From the cell containing the given text, extract its center point as [X, Y] coordinate. 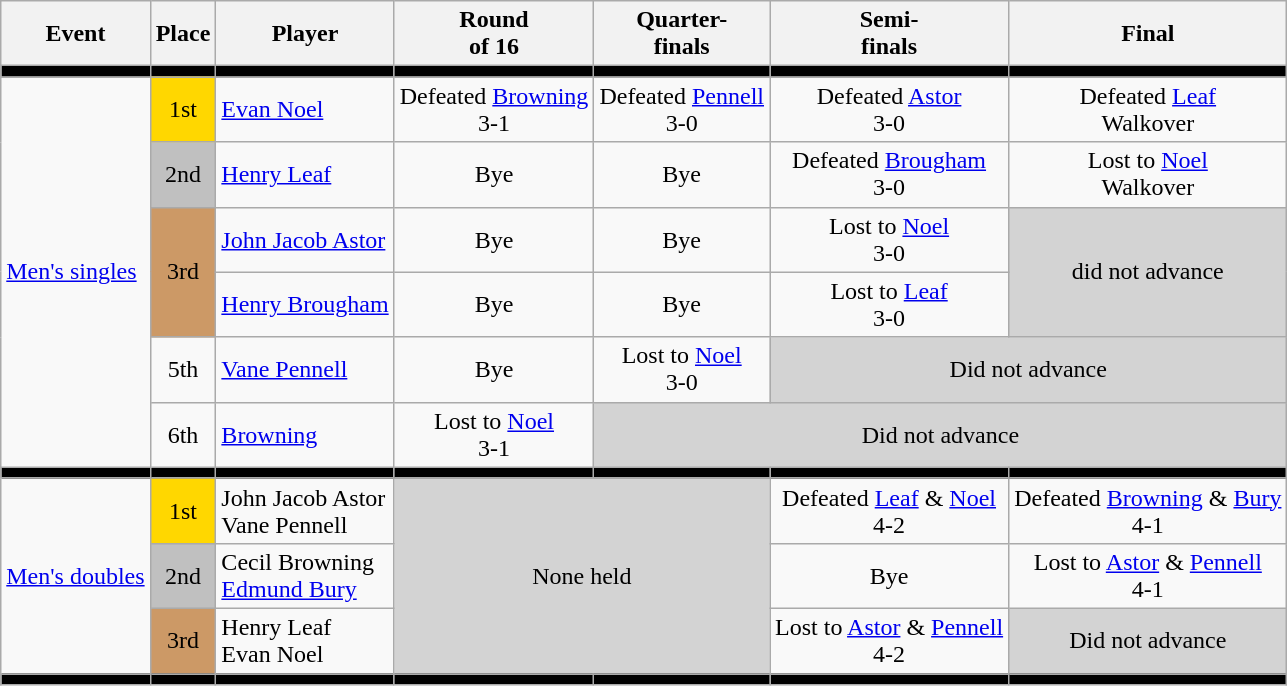
Cecil Browning Edmund Bury [305, 576]
Quarter-finals [682, 34]
Lost to Astor & Pennell 4-2 [890, 640]
Defeated Leaf Walkover [1148, 110]
John Jacob Astor [305, 240]
did not advance [1148, 272]
Lost to Noel 3-1 [494, 434]
Defeated Browning 3-1 [494, 110]
Vane Pennell [305, 370]
Place [183, 34]
Final [1148, 34]
Event [76, 34]
Browning [305, 434]
Defeated Pennell 3-0 [682, 110]
Round of 16 [494, 34]
Defeated Leaf & Noel 4-2 [890, 510]
John Jacob Astor Vane Pennell [305, 510]
6th [183, 434]
None held [582, 576]
5th [183, 370]
Player [305, 34]
Defeated Browning & Bury 4-1 [1148, 510]
Lost to Astor & Pennell 4-1 [1148, 576]
Men's doubles [76, 576]
Defeated Brougham 3-0 [890, 174]
Henry Leaf Evan Noel [305, 640]
Evan Noel [305, 110]
Men's singles [76, 272]
Henry Leaf [305, 174]
Defeated Astor 3-0 [890, 110]
Lost to Noel Walkover [1148, 174]
Lost to Leaf 3-0 [890, 304]
Henry Brougham [305, 304]
Semi-finals [890, 34]
